For the text-containing cell, return its midpoint in (x, y) coordinate format. 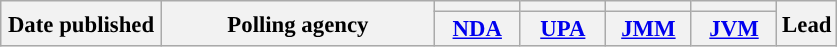
UPA (563, 30)
Polling agency (298, 24)
Date published (82, 24)
Lead (807, 24)
JMM (649, 30)
JVM (734, 30)
NDA (477, 30)
